Scan for the cell matching the given text and deliver its [x, y] coordinate at center. 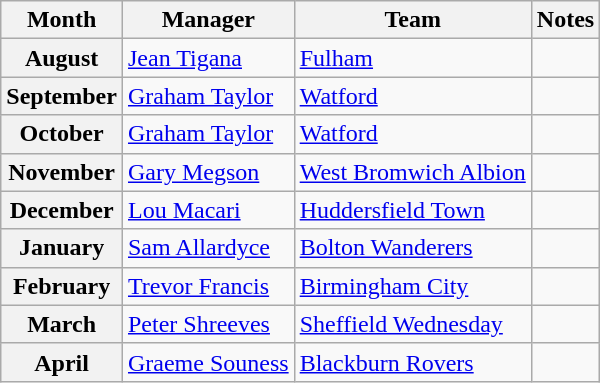
November [62, 172]
August [62, 58]
Sam Allardyce [208, 248]
Team [412, 20]
Blackburn Rovers [412, 362]
March [62, 324]
Bolton Wanderers [412, 248]
Month [62, 20]
Manager [208, 20]
Sheffield Wednesday [412, 324]
April [62, 362]
Trevor Francis [208, 286]
Birmingham City [412, 286]
October [62, 134]
February [62, 286]
Gary Megson [208, 172]
September [62, 96]
Fulham [412, 58]
Peter Shreeves [208, 324]
Graeme Souness [208, 362]
West Bromwich Albion [412, 172]
Lou Macari [208, 210]
Notes [565, 20]
Jean Tigana [208, 58]
December [62, 210]
January [62, 248]
Huddersfield Town [412, 210]
